From the cell containing the given text, extract its center point as [X, Y] coordinate. 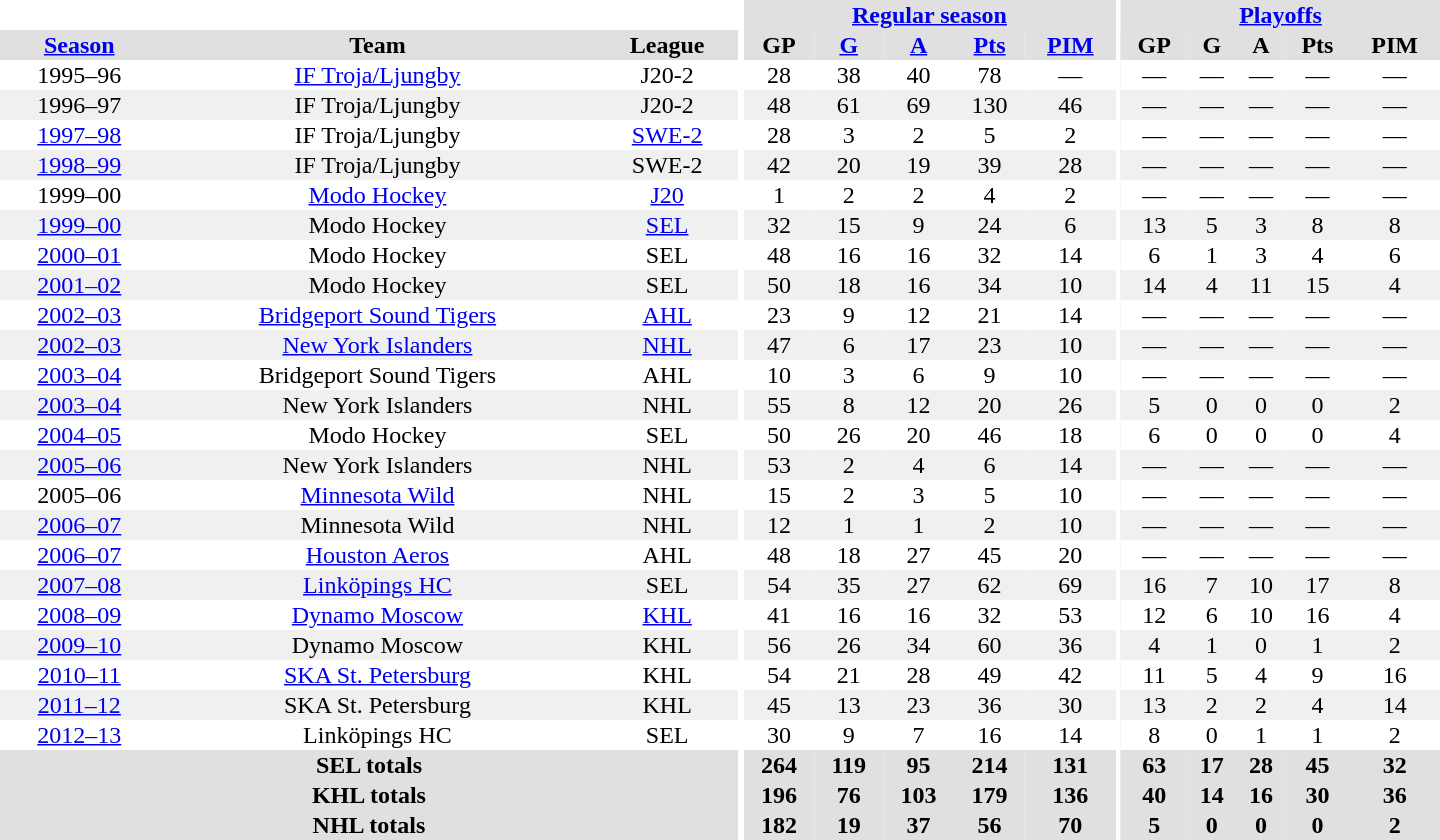
63 [1154, 765]
264 [778, 765]
NHL totals [369, 825]
136 [1070, 795]
182 [778, 825]
2008–09 [79, 615]
41 [778, 615]
39 [990, 165]
2012–13 [79, 735]
1995–96 [79, 75]
Houston Aeros [377, 555]
49 [990, 675]
62 [990, 585]
2011–12 [79, 705]
League [666, 45]
179 [990, 795]
Season [79, 45]
119 [848, 765]
60 [990, 645]
70 [1070, 825]
KHL totals [369, 795]
37 [918, 825]
2000–01 [79, 255]
2010–11 [79, 675]
35 [848, 585]
2004–05 [79, 435]
131 [1070, 765]
24 [990, 225]
47 [778, 345]
103 [918, 795]
2007–08 [79, 585]
Team [377, 45]
55 [778, 405]
1997–98 [79, 135]
2009–10 [79, 645]
Playoffs [1280, 15]
196 [778, 795]
1996–97 [79, 105]
214 [990, 765]
76 [848, 795]
61 [848, 105]
38 [848, 75]
95 [918, 765]
130 [990, 105]
1998–99 [79, 165]
J20 [666, 195]
2001–02 [79, 285]
78 [990, 75]
Regular season [929, 15]
SEL totals [369, 765]
